For the text-containing cell, return its midpoint in (x, y) coordinate format. 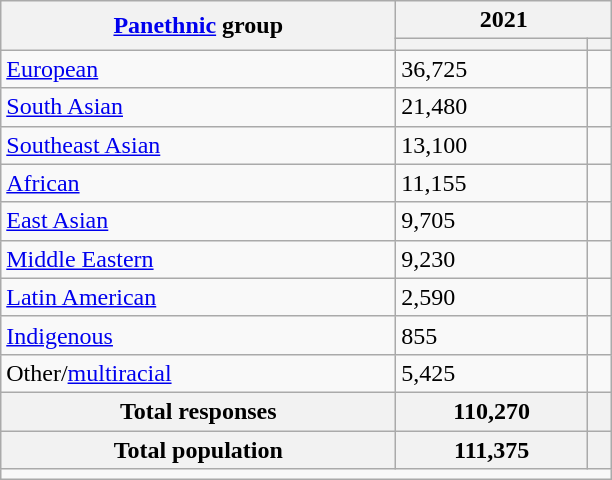
110,270 (492, 411)
9,705 (492, 221)
11,155 (492, 183)
2021 (504, 20)
European (198, 69)
South Asian (198, 107)
Total population (198, 449)
855 (492, 335)
Panethnic group (198, 26)
Total responses (198, 411)
Other/multiracial (198, 373)
111,375 (492, 449)
9,230 (492, 259)
African (198, 183)
13,100 (492, 145)
Southeast Asian (198, 145)
Middle Eastern (198, 259)
East Asian (198, 221)
21,480 (492, 107)
Latin American (198, 297)
36,725 (492, 69)
5,425 (492, 373)
Indigenous (198, 335)
2,590 (492, 297)
